Pinpoint the cell where the given text exists, returning its [X, Y] midpoint coordinate. 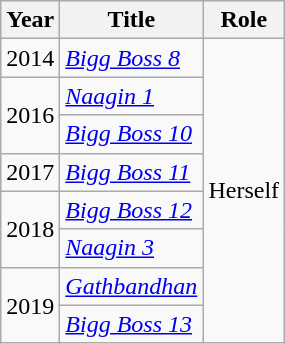
Gathbandhan [132, 286]
2016 [30, 115]
Bigg Boss 12 [132, 210]
2014 [30, 58]
Bigg Boss 11 [132, 172]
Herself [244, 191]
Bigg Boss 13 [132, 324]
Title [132, 20]
Bigg Boss 8 [132, 58]
Year [30, 20]
2017 [30, 172]
Naagin 1 [132, 96]
2018 [30, 229]
2019 [30, 305]
Role [244, 20]
Naagin 3 [132, 248]
Bigg Boss 10 [132, 134]
